Scan for the cell matching the given text and deliver its (X, Y) coordinate at center. 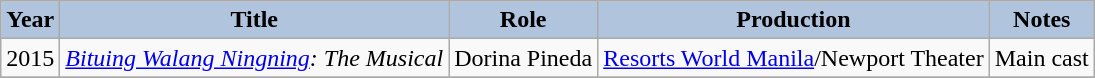
2015 (30, 58)
Production (794, 20)
Role (524, 20)
Bituing Walang Ningning: The Musical (254, 58)
Year (30, 20)
Dorina Pineda (524, 58)
Main cast (1042, 58)
Resorts World Manila/Newport Theater (794, 58)
Title (254, 20)
Notes (1042, 20)
